Return [x, y] of the center of cell containing provided text 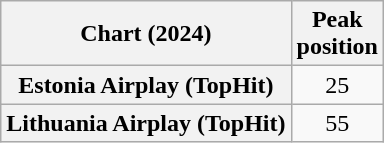
Estonia Airplay (TopHit) [146, 85]
Lithuania Airplay (TopHit) [146, 123]
55 [337, 123]
25 [337, 85]
Chart (2024) [146, 34]
Peakposition [337, 34]
